Return the (x, y) coordinate for the center point of the cell that contains the specified text.  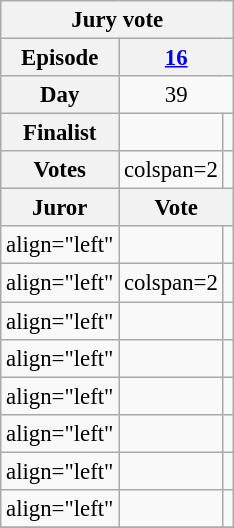
Votes (60, 170)
16 (176, 58)
Vote (176, 208)
Juror (60, 208)
39 (176, 95)
Jury vote (118, 20)
Day (60, 95)
Episode (60, 58)
Finalist (60, 133)
